Output the (X, Y) coordinate of the center of the cell containing the given text.  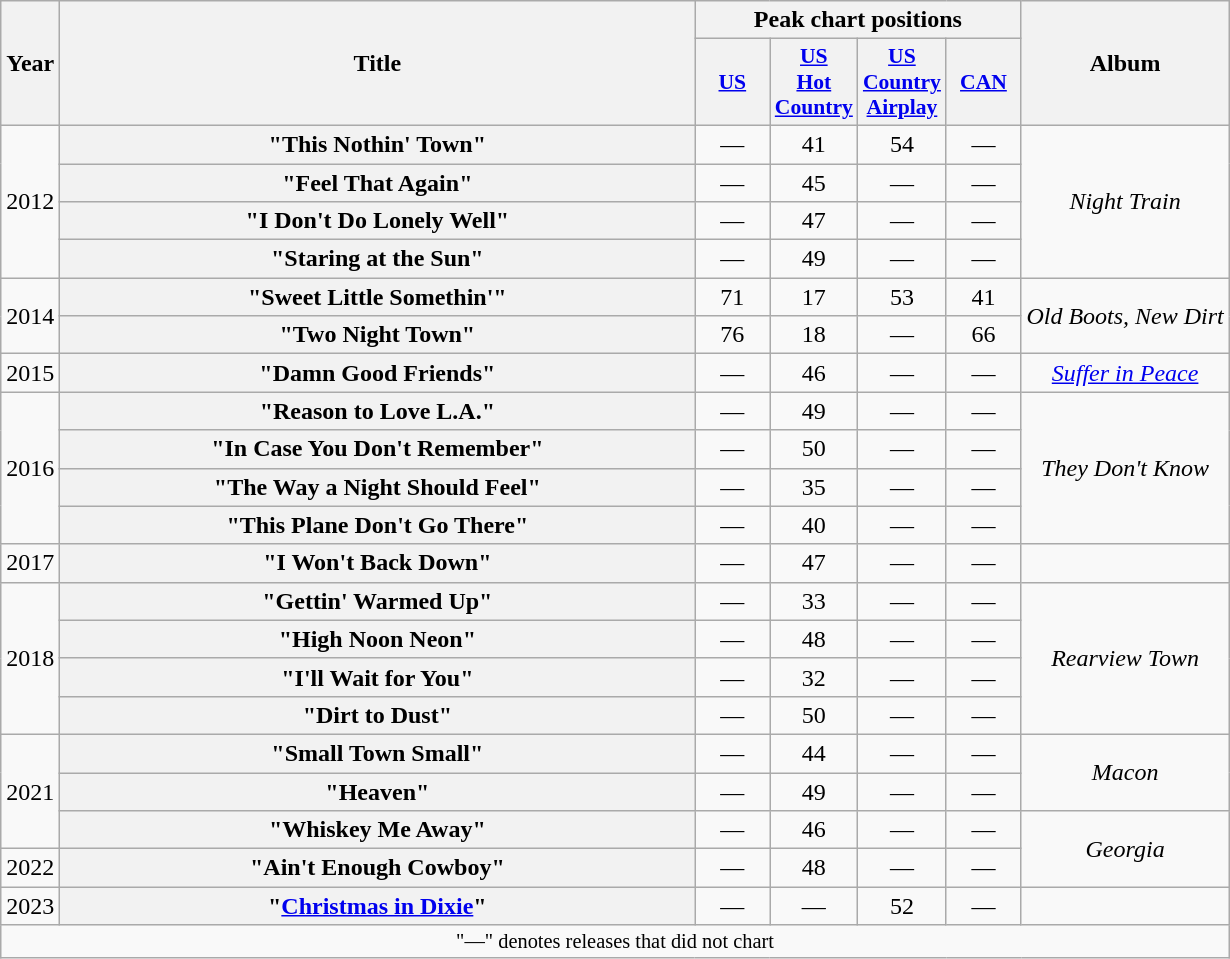
18 (814, 335)
"Reason to Love L.A." (378, 411)
45 (814, 183)
Old Boots, New Dirt (1125, 316)
USHot Country (814, 82)
CAN (984, 82)
40 (814, 525)
2016 (30, 468)
52 (902, 906)
Title (378, 64)
32 (814, 677)
"Damn Good Friends" (378, 373)
"Small Town Small" (378, 753)
2012 (30, 201)
Suffer in Peace (1125, 373)
"Gettin' Warmed Up" (378, 601)
"In Case You Don't Remember" (378, 449)
US Country Airplay (902, 82)
"This Plane Don't Go There" (378, 525)
44 (814, 753)
71 (732, 297)
35 (814, 487)
Album (1125, 64)
"Sweet Little Somethin'" (378, 297)
"I Don't Do Lonely Well" (378, 221)
"Feel That Again" (378, 183)
76 (732, 335)
Georgia (1125, 849)
"Whiskey Me Away" (378, 830)
17 (814, 297)
They Don't Know (1125, 468)
"I'll Wait for You" (378, 677)
Night Train (1125, 201)
66 (984, 335)
"Staring at the Sun" (378, 259)
"Dirt to Dust" (378, 715)
2017 (30, 563)
53 (902, 297)
Rearview Town (1125, 658)
Macon (1125, 772)
2022 (30, 868)
2015 (30, 373)
33 (814, 601)
Year (30, 64)
2021 (30, 791)
2018 (30, 658)
"Two Night Town" (378, 335)
54 (902, 144)
2023 (30, 906)
"Heaven" (378, 791)
US (732, 82)
2014 (30, 316)
Peak chart positions (858, 20)
"High Noon Neon" (378, 639)
"I Won't Back Down" (378, 563)
"This Nothin' Town" (378, 144)
"Christmas in Dixie" (378, 906)
"—" denotes releases that did not chart (616, 942)
"Ain't Enough Cowboy" (378, 868)
"The Way a Night Should Feel" (378, 487)
